Find where the given text appears and provide that cell's center as (x, y) coordinate. 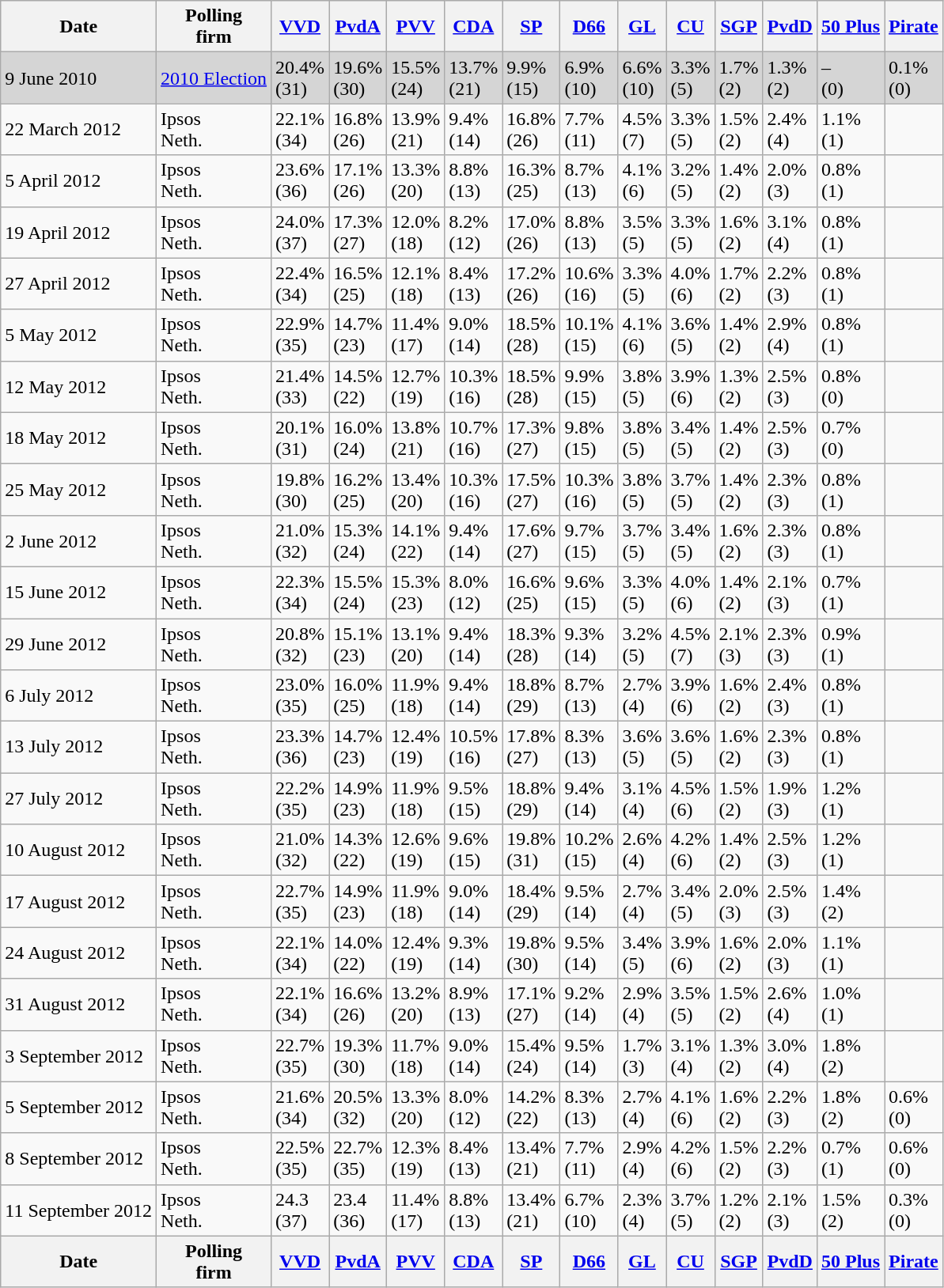
23.0%(35) (301, 696)
12.6%(19) (416, 850)
6.9%(10) (589, 78)
23.4(36) (358, 1210)
15.3%(23) (416, 592)
9.2%(14) (589, 1005)
14.1%(22) (416, 541)
22.2%(35) (301, 799)
2.4%(3) (790, 696)
13 July 2012 (79, 747)
24.3(37) (301, 1210)
12.3%(19) (416, 1158)
11.7%(18) (416, 1055)
13.1%(20) (416, 644)
5 April 2012 (79, 180)
17.1%(27) (532, 1005)
13.9%(21) (416, 130)
6.6%(10) (643, 78)
2 June 2012 (79, 541)
19 April 2012 (79, 233)
22.5%(35) (301, 1158)
0.1%(0) (914, 78)
9.5%(15) (473, 799)
27 July 2012 (79, 799)
15.1%(23) (358, 644)
9 June 2010 (79, 78)
17.6%(27) (532, 541)
12.7%(19) (416, 386)
6 July 2012 (79, 696)
24.0%(37) (301, 233)
0.7%(0) (850, 438)
5 September 2012 (79, 1108)
1.0%(1) (850, 1005)
12 May 2012 (79, 386)
29 June 2012 (79, 644)
21.6%(34) (301, 1108)
18.3%(28) (532, 644)
9.8%(15) (589, 438)
2.3%(4) (643, 1210)
1.9%(3) (790, 799)
17.2%(26) (532, 283)
18.4%(29) (532, 902)
16.6%(26) (358, 1005)
0.3%(0) (914, 1210)
17.5%(27) (532, 489)
8.2%(12) (473, 233)
20.1%(31) (301, 438)
17.0%(26) (532, 233)
16.2%(25) (358, 489)
22.3%(34) (301, 592)
22 March 2012 (79, 130)
2010 Election (214, 78)
2.4%(4) (790, 130)
8 September 2012 (79, 1158)
10 August 2012 (79, 850)
13.2%(20) (416, 1005)
23.3%(36) (301, 747)
22.9%(35) (301, 335)
21.4%(33) (301, 386)
9.7%(15) (589, 541)
10.5%(16) (473, 747)
31 August 2012 (79, 1005)
19.6%(30) (358, 78)
24 August 2012 (79, 953)
20.4%(31) (301, 78)
23.6%(36) (301, 180)
1.7%(3) (643, 1055)
14.0%(22) (358, 953)
1.2%(2) (739, 1210)
15.3%(24) (358, 541)
16.0%(25) (358, 696)
17.8%(27) (532, 747)
16.3%(25) (532, 180)
4.5%(6) (690, 799)
17 August 2012 (79, 902)
10.7%(16) (473, 438)
15 June 2012 (79, 592)
22.4%(34) (301, 283)
14.2%(22) (532, 1108)
– (0) (850, 78)
27 April 2012 (79, 283)
25 May 2012 (79, 489)
10.6%(16) (589, 283)
14.5%(22) (358, 386)
19.8%(31) (532, 850)
5 May 2012 (79, 335)
16.5%(25) (358, 283)
10.1%(15) (589, 335)
8.9%(13) (473, 1005)
12.0%(18) (416, 233)
0.8%(0) (850, 386)
3.0%(4) (790, 1055)
13.8%(21) (416, 438)
11 September 2012 (79, 1210)
16.0%(24) (358, 438)
13.4%(20) (416, 489)
19.3%(30) (358, 1055)
18 May 2012 (79, 438)
12.1%(18) (416, 283)
14.3%(22) (358, 850)
13.7%(21) (473, 78)
6.7%(10) (589, 1210)
3 September 2012 (79, 1055)
16.6%(25) (532, 592)
15.4%(24) (532, 1055)
20.8%(32) (301, 644)
17.1%(26) (358, 180)
20.5%(32) (358, 1108)
10.2%(15) (589, 850)
0.9%(1) (850, 644)
